Return the [X, Y] coordinate for the center point of the cell that contains the specified text.  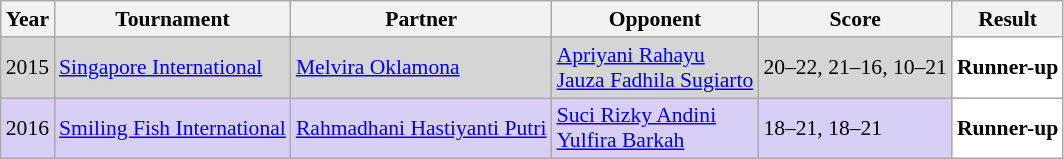
2015 [28, 68]
Result [1008, 19]
Suci Rizky Andini Yulfira Barkah [656, 128]
Score [855, 19]
2016 [28, 128]
Opponent [656, 19]
20–22, 21–16, 10–21 [855, 68]
Apriyani Rahayu Jauza Fadhila Sugiarto [656, 68]
Singapore International [172, 68]
Rahmadhani Hastiyanti Putri [422, 128]
Tournament [172, 19]
Melvira Oklamona [422, 68]
Partner [422, 19]
Smiling Fish International [172, 128]
Year [28, 19]
18–21, 18–21 [855, 128]
